For the text-containing cell, return its midpoint in (x, y) coordinate format. 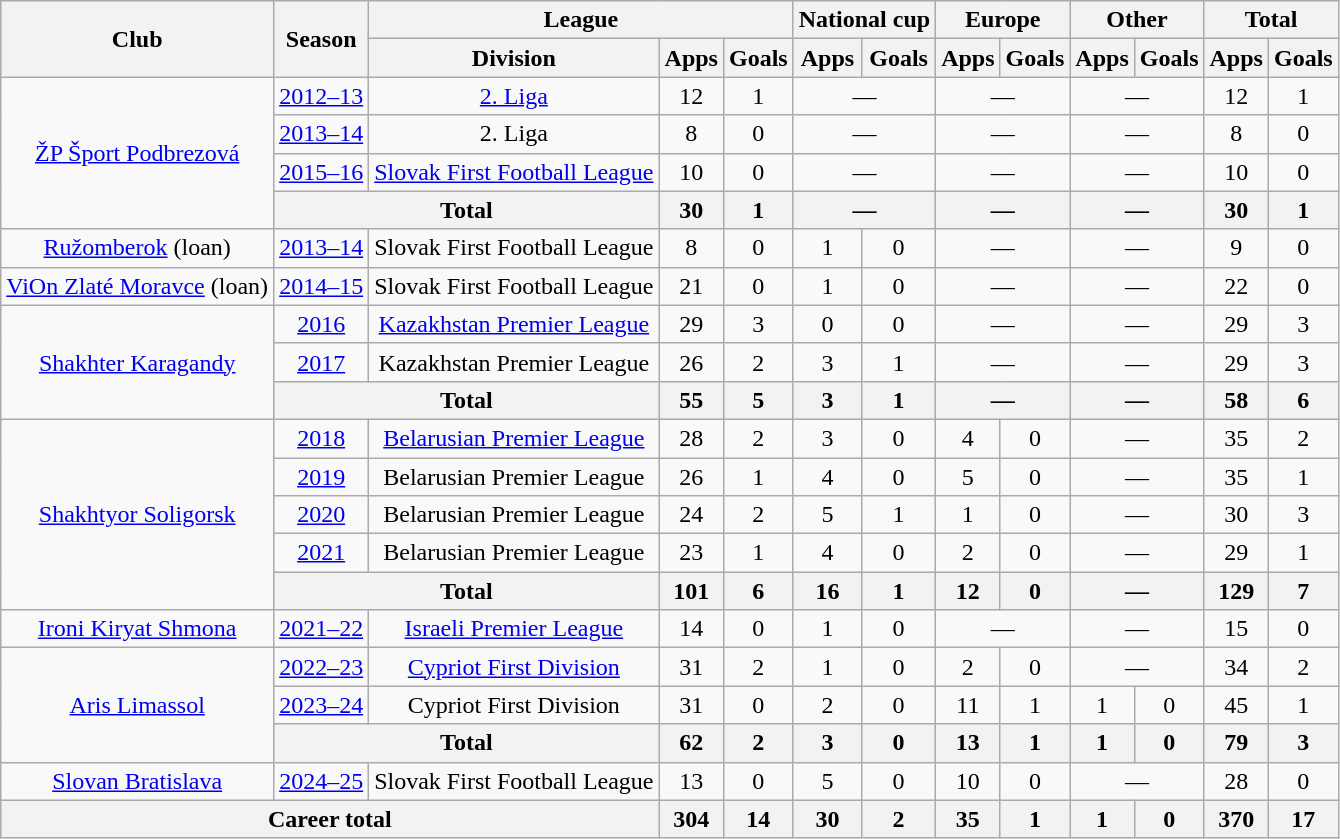
58 (1236, 400)
22 (1236, 286)
11 (968, 705)
129 (1236, 591)
Career total (330, 819)
Club (138, 39)
34 (1236, 667)
2024–25 (322, 781)
62 (691, 743)
2019 (322, 477)
Israeli Premier League (514, 629)
National cup (864, 20)
17 (1303, 819)
304 (691, 819)
ŽP Šport Podbrezová (138, 153)
55 (691, 400)
370 (1236, 819)
Europe (1003, 20)
2021–22 (322, 629)
15 (1236, 629)
Shakhter Karagandy (138, 362)
Division (514, 58)
2018 (322, 438)
Season (322, 39)
23 (691, 553)
45 (1236, 705)
7 (1303, 591)
2012–13 (322, 96)
2017 (322, 362)
Aris Limassol (138, 705)
21 (691, 286)
2022–23 (322, 667)
79 (1236, 743)
Slovan Bratislava (138, 781)
2016 (322, 324)
101 (691, 591)
Ružomberok (loan) (138, 248)
Ironi Kiryat Shmona (138, 629)
2021 (322, 553)
Shakhtyor Soligorsk (138, 514)
9 (1236, 248)
2023–24 (322, 705)
ViOn Zlaté Moravce (loan) (138, 286)
16 (827, 591)
Other (1137, 20)
2020 (322, 515)
2015–16 (322, 172)
League (582, 20)
2014–15 (322, 286)
24 (691, 515)
